Return (X, Y) of the center of cell containing provided text 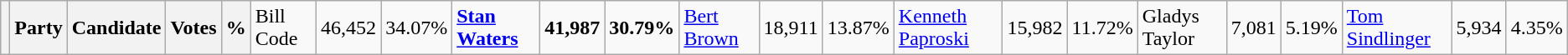
11.72% (1102, 28)
Votes (193, 28)
Candidate (116, 28)
Gladys Taylor (1182, 28)
13.87% (858, 28)
15,982 (1035, 28)
Party (39, 28)
18,911 (791, 28)
46,452 (348, 28)
34.07% (417, 28)
7,081 (1253, 28)
Tom Sindlinger (1397, 28)
5.19% (1312, 28)
5,934 (1479, 28)
Bill Code (283, 28)
4.35% (1536, 28)
41,987 (573, 28)
30.79% (642, 28)
Kenneth Paproski (948, 28)
Stan Waters (496, 28)
% (236, 28)
Bert Brown (719, 28)
